For the text-containing cell, return its midpoint in (X, Y) coordinate format. 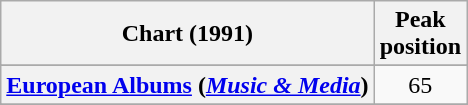
65 (420, 85)
Peakposition (420, 34)
Chart (1991) (188, 34)
European Albums (Music & Media) (188, 85)
